Return the (X, Y) coordinate for the center point of the cell that contains the specified text.  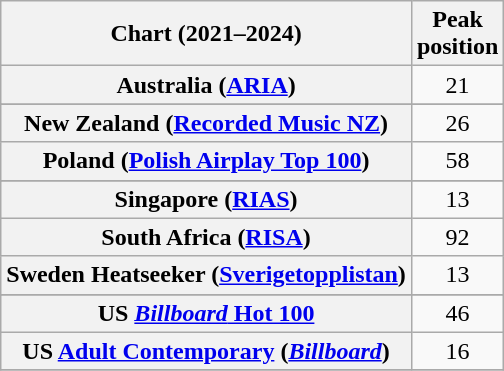
Australia (ARIA) (206, 85)
US Adult Contemporary (Billboard) (206, 351)
Peakposition (457, 34)
16 (457, 351)
US Billboard Hot 100 (206, 313)
21 (457, 85)
92 (457, 237)
Poland (Polish Airplay Top 100) (206, 161)
Sweden Heatseeker (Sverigetopplistan) (206, 275)
Chart (2021–2024) (206, 34)
New Zealand (Recorded Music NZ) (206, 123)
46 (457, 313)
26 (457, 123)
Singapore (RIAS) (206, 199)
58 (457, 161)
South Africa (RISA) (206, 237)
